Return the [X, Y] coordinate for the center point of the cell that contains the specified text.  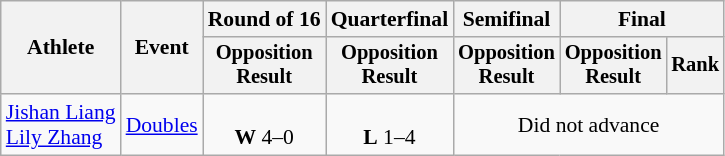
Event [162, 48]
Doubles [162, 124]
L 1–4 [390, 124]
Round of 16 [264, 19]
Did not advance [588, 124]
Athlete [61, 48]
Final [642, 19]
Jishan LiangLily Zhang [61, 124]
Quarterfinal [390, 19]
Rank [695, 66]
W 4–0 [264, 124]
Semifinal [506, 19]
